Scan for the cell matching the given text and deliver its [x, y] coordinate at center. 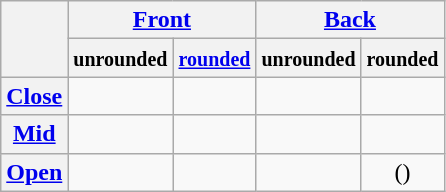
Back [350, 20]
Close [34, 96]
Mid [34, 134]
Front [162, 20]
() [402, 172]
Open [34, 172]
